Scan for the cell matching the given text and deliver its (x, y) coordinate at center. 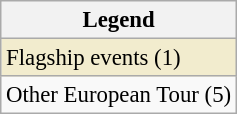
Flagship events (1) (119, 58)
Other European Tour (5) (119, 95)
Legend (119, 20)
